Capture the cell that displays the provided text and extract its (X, Y) central coordinate. 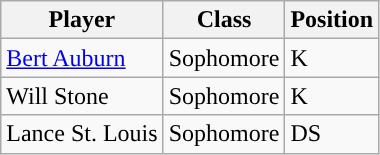
Bert Auburn (82, 58)
Class (224, 20)
Position (332, 20)
Will Stone (82, 96)
Player (82, 20)
DS (332, 134)
Lance St. Louis (82, 134)
